From the cell containing the given text, extract its center point as [x, y] coordinate. 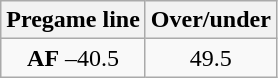
49.5 [210, 58]
Over/under [210, 20]
AF –40.5 [74, 58]
Pregame line [74, 20]
